Return (x, y) of the center of cell containing provided text 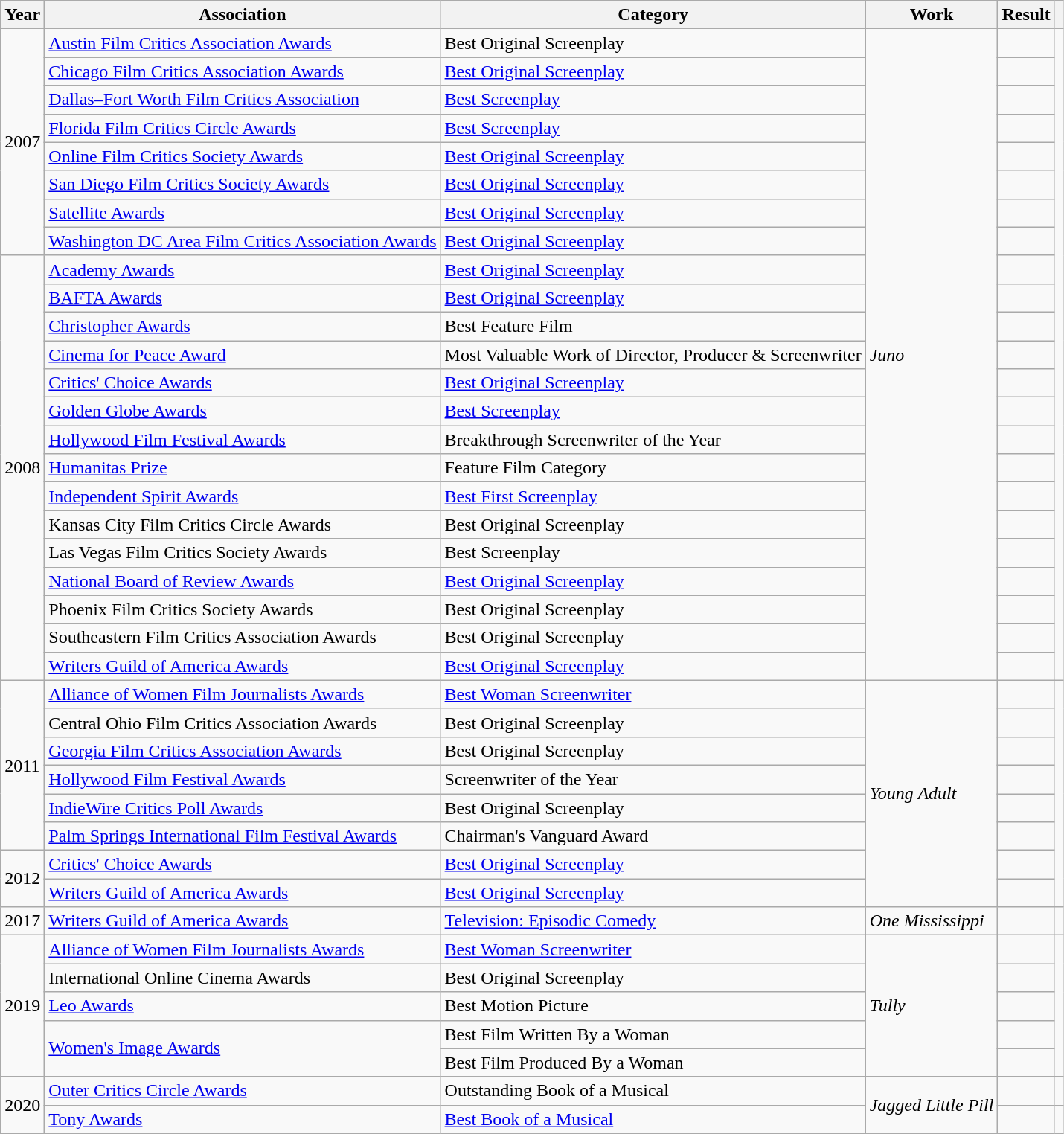
Association (243, 15)
Florida Film Critics Circle Awards (243, 128)
Phoenix Film Critics Society Awards (243, 609)
International Online Cinema Awards (243, 978)
2012 (22, 879)
Outstanding Book of a Musical (653, 1091)
Academy Awards (243, 269)
Television: Episodic Comedy (653, 921)
Tony Awards (243, 1119)
Independent Spirit Awards (243, 496)
Outer Critics Circle Awards (243, 1091)
Dallas–Fort Worth Film Critics Association (243, 100)
Feature Film Category (653, 468)
Central Ohio Film Critics Association Awards (243, 723)
2007 (22, 142)
Chairman's Vanguard Award (653, 836)
Best Motion Picture (653, 1006)
Cinema for Peace Award (243, 355)
Washington DC Area Film Critics Association Awards (243, 241)
Best Film Produced By a Woman (653, 1063)
Best Book of a Musical (653, 1119)
Georgia Film Critics Association Awards (243, 751)
2011 (22, 765)
San Diego Film Critics Society Awards (243, 185)
Women's Image Awards (243, 1048)
Result (1026, 15)
2008 (22, 467)
Las Vegas Film Critics Society Awards (243, 553)
Palm Springs International Film Festival Awards (243, 836)
Screenwriter of the Year (653, 779)
Golden Globe Awards (243, 411)
IndieWire Critics Poll Awards (243, 807)
Category (653, 15)
Tully (932, 1006)
BAFTA Awards (243, 298)
Best First Screenplay (653, 496)
Chicago Film Critics Association Awards (243, 71)
Jagged Little Pill (932, 1105)
Work (932, 15)
Best Film Written By a Woman (653, 1034)
Kansas City Film Critics Circle Awards (243, 525)
Most Valuable Work of Director, Producer & Screenwriter (653, 355)
Breakthrough Screenwriter of the Year (653, 440)
Satellite Awards (243, 213)
2019 (22, 1006)
Southeastern Film Critics Association Awards (243, 638)
One Mississippi (932, 921)
2020 (22, 1105)
2017 (22, 921)
National Board of Review Awards (243, 581)
Humanitas Prize (243, 468)
Online Film Critics Society Awards (243, 156)
Year (22, 15)
Best Feature Film (653, 326)
Leo Awards (243, 1006)
Juno (932, 354)
Christopher Awards (243, 326)
Young Adult (932, 793)
Austin Film Critics Association Awards (243, 43)
